Determine the [X, Y] coordinate at the center of the cell enclosing the given text.  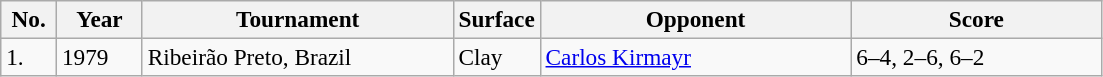
Score [976, 19]
Tournament [298, 19]
Clay [496, 57]
No. [29, 19]
Carlos Kirmayr [696, 57]
6–4, 2–6, 6–2 [976, 57]
Ribeirão Preto, Brazil [298, 57]
1979 [100, 57]
1. [29, 57]
Opponent [696, 19]
Surface [496, 19]
Year [100, 19]
